Provide the (x, y) coordinate of the cell's center where the given text is located.  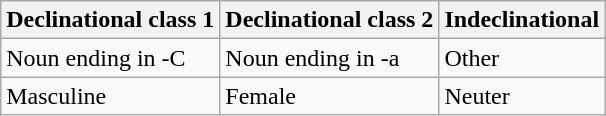
Declinational class 2 (330, 20)
Other (522, 58)
Indeclinational (522, 20)
Noun ending in -a (330, 58)
Masculine (110, 96)
Declinational class 1 (110, 20)
Noun ending in -C (110, 58)
Neuter (522, 96)
Female (330, 96)
